Return the [x, y] coordinate for the center point of the cell that contains the specified text.  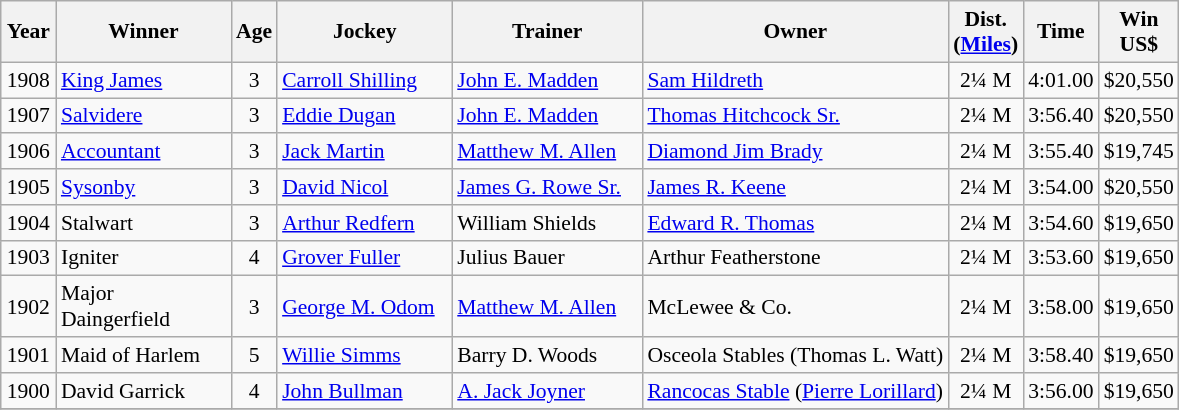
4:01.00 [1060, 80]
1903 [28, 258]
Major Daingerfield [144, 306]
McLewee & Co. [795, 306]
George M. Odom [364, 306]
Age [254, 32]
3:53.60 [1060, 258]
Grover Fuller [364, 258]
Arthur Featherstone [795, 258]
1907 [28, 116]
James R. Keene [795, 187]
Jack Martin [364, 152]
1906 [28, 152]
WinUS$ [1139, 32]
$19,745 [1139, 152]
3:54.60 [1060, 223]
Maid of Harlem [144, 355]
Igniter [144, 258]
Owner [795, 32]
Time [1060, 32]
Willie Simms [364, 355]
Thomas Hitchcock Sr. [795, 116]
Osceola Stables (Thomas L. Watt) [795, 355]
William Shields [547, 223]
3:55.40 [1060, 152]
1905 [28, 187]
David Garrick [144, 391]
John Bullman [364, 391]
David Nicol [364, 187]
Trainer [547, 32]
1901 [28, 355]
Sysonby [144, 187]
1902 [28, 306]
Diamond Jim Brady [795, 152]
Edward R. Thomas [795, 223]
Barry D. Woods [547, 355]
James G. Rowe Sr. [547, 187]
Jockey [364, 32]
Carroll Shilling [364, 80]
3:54.00 [1060, 187]
Sam Hildreth [795, 80]
Accountant [144, 152]
1908 [28, 80]
Stalwart [144, 223]
3:58.00 [1060, 306]
3:58.40 [1060, 355]
Arthur Redfern [364, 223]
Year [28, 32]
Rancocas Stable (Pierre Lorillard) [795, 391]
Winner [144, 32]
Eddie Dugan [364, 116]
1900 [28, 391]
A. Jack Joyner [547, 391]
5 [254, 355]
1904 [28, 223]
King James [144, 80]
Julius Bauer [547, 258]
3:56.40 [1060, 116]
Salvidere [144, 116]
3:56.00 [1060, 391]
Dist. (Miles) [986, 32]
